Provide the [x, y] coordinate of the cell's center where the given text is located.  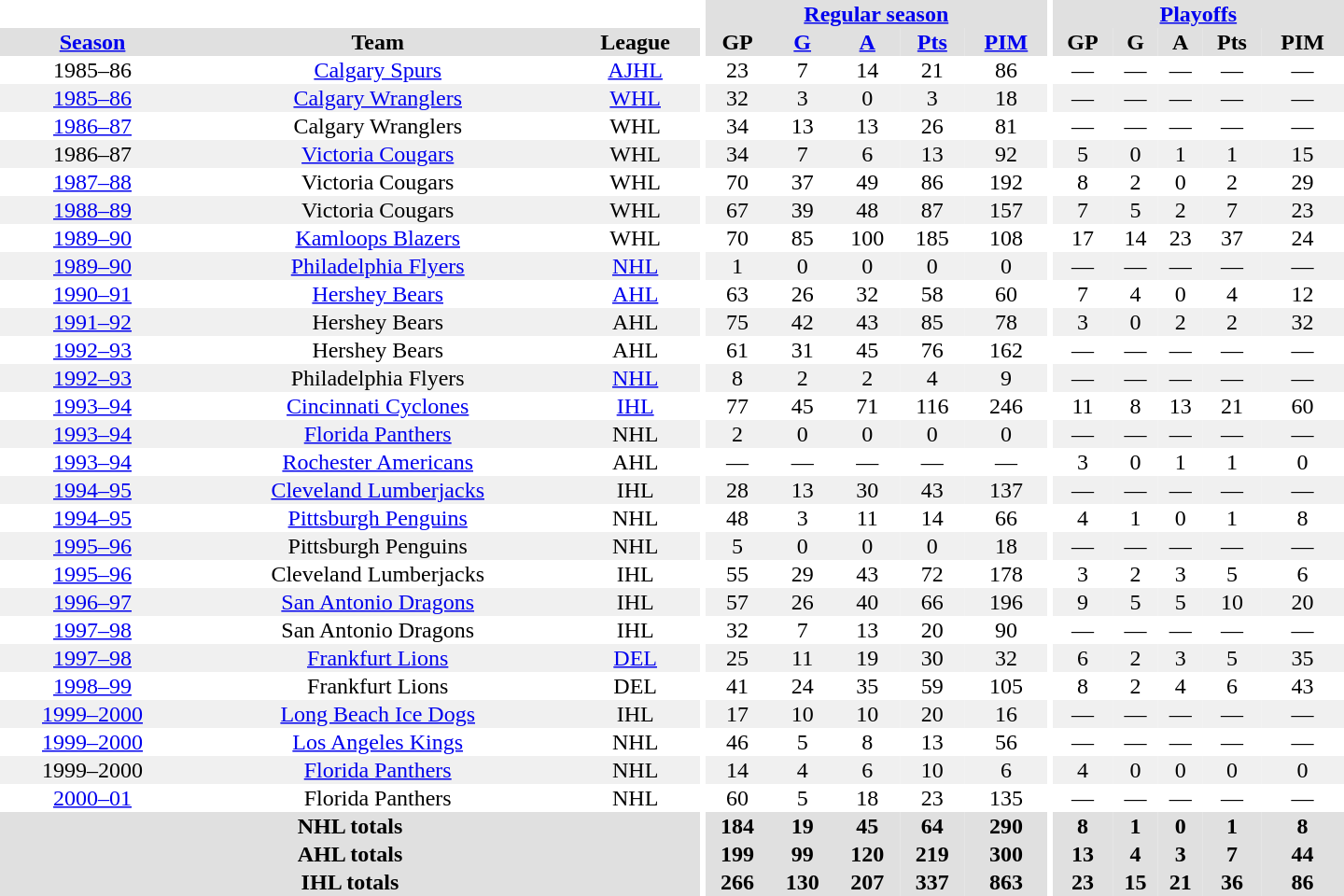
81 [1006, 126]
55 [737, 574]
1990–91 [92, 294]
71 [867, 406]
76 [932, 350]
AHL totals [350, 854]
IHL totals [350, 882]
63 [737, 294]
184 [737, 826]
1987–88 [92, 182]
Season [92, 42]
75 [737, 322]
185 [932, 238]
90 [1006, 630]
36 [1232, 882]
99 [803, 854]
39 [803, 210]
44 [1303, 854]
162 [1006, 350]
337 [932, 882]
1988–89 [92, 210]
207 [867, 882]
219 [932, 854]
57 [737, 602]
1996–97 [92, 602]
25 [737, 658]
59 [932, 686]
2000–01 [92, 798]
42 [803, 322]
178 [1006, 574]
199 [737, 854]
40 [867, 602]
100 [867, 238]
56 [1006, 742]
108 [1006, 238]
266 [737, 882]
AJHL [635, 70]
League [635, 42]
Regular season [875, 14]
105 [1006, 686]
Long Beach Ice Dogs [377, 714]
28 [737, 490]
Kamloops Blazers [377, 238]
77 [737, 406]
31 [803, 350]
246 [1006, 406]
Calgary Spurs [377, 70]
Cincinnati Cyclones [377, 406]
130 [803, 882]
290 [1006, 826]
300 [1006, 854]
1991–92 [92, 322]
135 [1006, 798]
64 [932, 826]
120 [867, 854]
Los Angeles Kings [377, 742]
92 [1006, 154]
49 [867, 182]
16 [1006, 714]
12 [1303, 294]
192 [1006, 182]
1998–99 [92, 686]
116 [932, 406]
Team [377, 42]
41 [737, 686]
87 [932, 210]
58 [932, 294]
Rochester Americans [377, 462]
863 [1006, 882]
196 [1006, 602]
67 [737, 210]
61 [737, 350]
NHL totals [350, 826]
Playoffs [1198, 14]
157 [1006, 210]
78 [1006, 322]
137 [1006, 490]
72 [932, 574]
46 [737, 742]
